Capture the cell that displays the provided text and extract its (x, y) central coordinate. 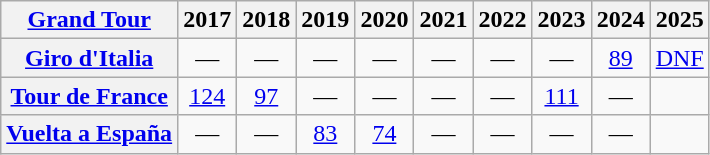
89 (620, 58)
97 (266, 96)
124 (208, 96)
2022 (502, 20)
2017 (208, 20)
111 (562, 96)
2024 (620, 20)
2025 (680, 20)
2021 (444, 20)
Tour de France (90, 96)
2020 (384, 20)
2018 (266, 20)
Vuelta a España (90, 134)
2023 (562, 20)
DNF (680, 58)
74 (384, 134)
83 (326, 134)
Grand Tour (90, 20)
2019 (326, 20)
Giro d'Italia (90, 58)
